Search for the cell housing the specified text and yield its (X, Y) center coordinate. 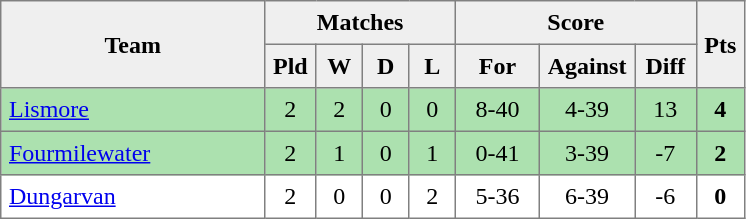
3-39 (586, 153)
5-36 (497, 197)
For (497, 66)
6-39 (586, 197)
Lismore (133, 110)
Team (133, 44)
Diff (666, 66)
Pld (290, 66)
W (339, 66)
D (385, 66)
0-41 (497, 153)
13 (666, 110)
Against (586, 66)
-6 (666, 197)
8-40 (497, 110)
Dungarvan (133, 197)
Matches (360, 23)
Pts (720, 44)
4-39 (586, 110)
-7 (666, 153)
L (432, 66)
4 (720, 110)
Fourmilewater (133, 153)
Score (576, 23)
